Return the (x, y) coordinate for the center point of the cell that contains the specified text.  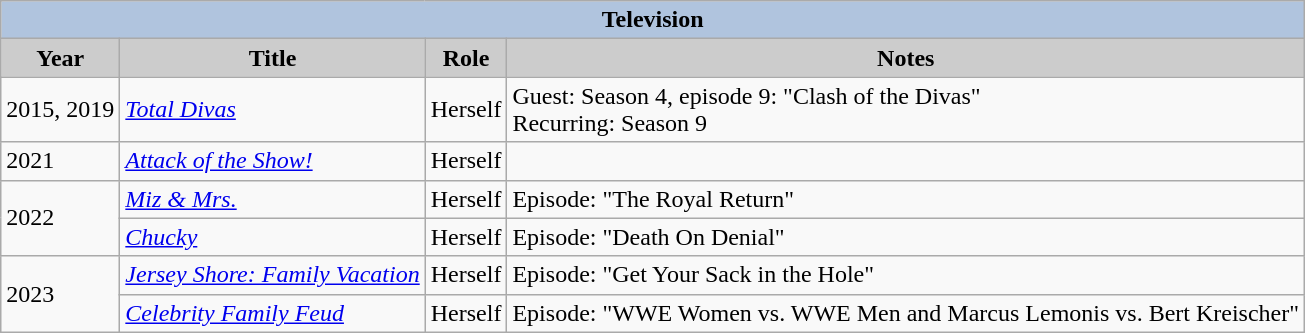
Attack of the Show! (272, 161)
Episode: "The Royal Return" (906, 199)
Episode: "WWE Women vs. WWE Men and Marcus Lemonis vs. Bert Kreischer" (906, 313)
Total Divas (272, 110)
Celebrity Family Feud (272, 313)
Notes (906, 58)
2021 (60, 161)
Year (60, 58)
Episode: "Get Your Sack in the Hole" (906, 275)
2022 (60, 218)
2023 (60, 294)
Episode: "Death On Denial" (906, 237)
Television (653, 20)
Jersey Shore: Family Vacation (272, 275)
Title (272, 58)
Miz & Mrs. (272, 199)
Guest: Season 4, episode 9: "Clash of the Divas"Recurring: Season 9 (906, 110)
Role (466, 58)
2015, 2019 (60, 110)
Chucky (272, 237)
